Provide the [X, Y] coordinate of the cell's center where the given text is located.  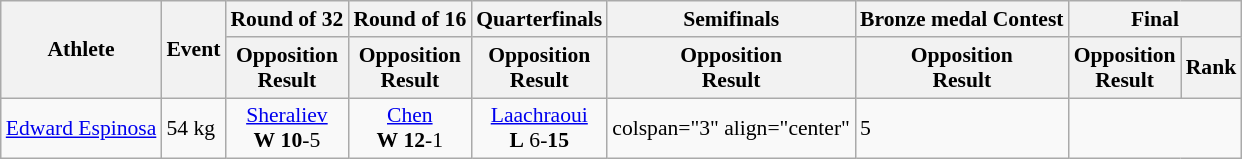
Sheraliev W 10-5 [286, 128]
Bronze medal Contest [962, 19]
Chen W 12-1 [410, 128]
colspan="3" align="center" [731, 128]
Round of 32 [286, 19]
5 [962, 128]
Laachraoui L 6-15 [539, 128]
Round of 16 [410, 19]
Quarterfinals [539, 19]
54 kg [193, 128]
Edward Espinosa [82, 128]
Semifinals [731, 19]
Athlete [82, 50]
Rank [1212, 68]
Event [193, 50]
Final [1156, 19]
